For the text-containing cell, return its midpoint in [x, y] coordinate format. 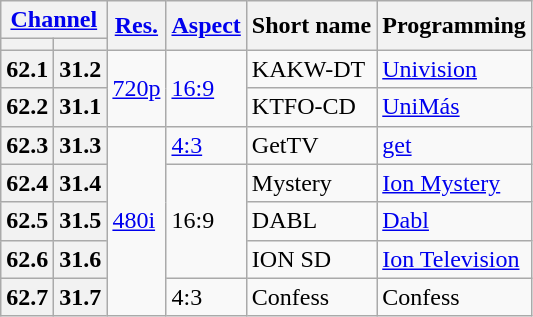
31.2 [80, 69]
62.2 [28, 107]
Mystery [311, 183]
Channel [54, 20]
62.3 [28, 145]
ION SD [311, 259]
62.1 [28, 69]
480i [136, 221]
720p [136, 88]
Univision [454, 69]
62.4 [28, 183]
get [454, 145]
KTFO-CD [311, 107]
DABL [311, 221]
Programming [454, 26]
Res. [136, 26]
KAKW-DT [311, 69]
31.4 [80, 183]
Ion Mystery [454, 183]
Aspect [206, 26]
Ion Television [454, 259]
31.7 [80, 297]
GetTV [311, 145]
31.3 [80, 145]
62.7 [28, 297]
62.5 [28, 221]
62.6 [28, 259]
UniMás [454, 107]
Dabl [454, 221]
31.6 [80, 259]
31.1 [80, 107]
Short name [311, 26]
31.5 [80, 221]
